Identify which cell holds the provided text, then report its [x, y] central coordinate. 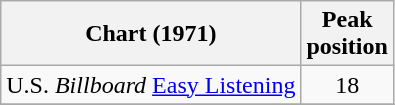
Peakposition [347, 34]
18 [347, 85]
Chart (1971) [151, 34]
U.S. Billboard Easy Listening [151, 85]
